Capture the cell that displays the provided text and extract its (x, y) central coordinate. 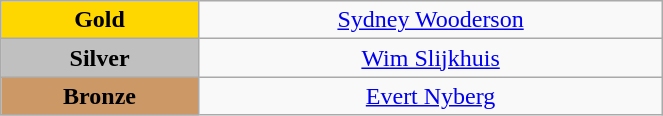
Wim Slijkhuis (430, 58)
Evert Nyberg (430, 96)
Sydney Wooderson (430, 20)
Bronze (100, 96)
Gold (100, 20)
Silver (100, 58)
